Identify which cell holds the provided text, then report its (X, Y) central coordinate. 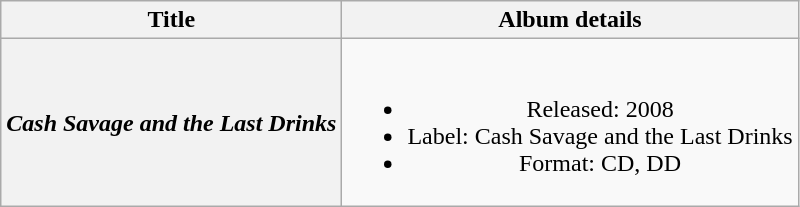
Cash Savage and the Last Drinks (172, 122)
Released: 2008Label: Cash Savage and the Last DrinksFormat: CD, DD (570, 122)
Title (172, 20)
Album details (570, 20)
